Return [X, Y] of the center of cell containing provided text 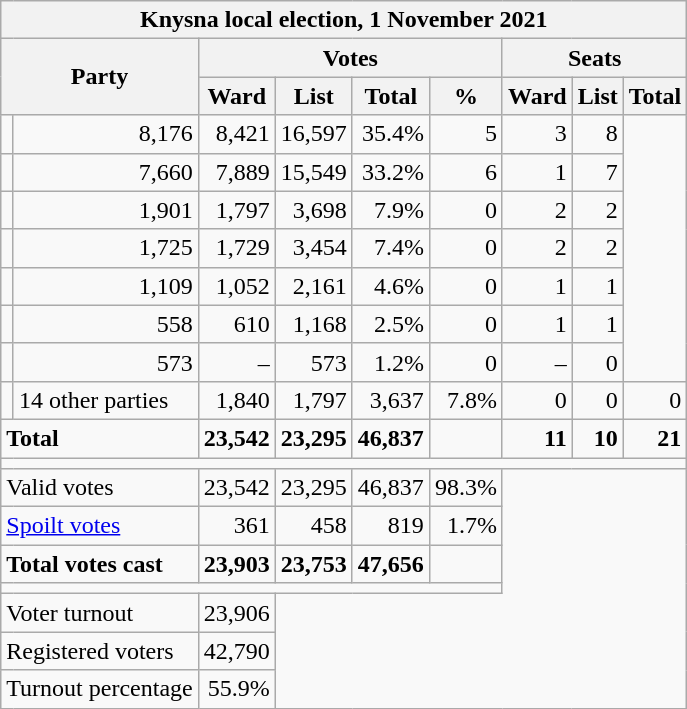
Turnout percentage [100, 689]
Seats [594, 58]
5 [466, 134]
Spoilt votes [100, 526]
Votes [350, 58]
6 [466, 172]
1.2% [390, 362]
3,637 [390, 400]
98.3% [466, 488]
819 [390, 526]
7.4% [390, 248]
8,176 [106, 134]
7 [598, 172]
7.8% [466, 400]
8,421 [236, 134]
361 [236, 526]
4.6% [390, 286]
2.5% [390, 324]
Total votes cast [100, 564]
3,698 [314, 210]
3 [537, 134]
1,840 [236, 400]
1,052 [236, 286]
15,549 [314, 172]
1,901 [106, 210]
1,725 [106, 248]
11 [537, 438]
21 [655, 438]
1.7% [466, 526]
2,161 [314, 286]
1,729 [236, 248]
458 [314, 526]
47,656 [390, 564]
Valid votes [100, 488]
610 [236, 324]
7,660 [106, 172]
33.2% [390, 172]
8 [598, 134]
42,790 [236, 651]
23,906 [236, 613]
1,109 [106, 286]
14 other parties [106, 400]
% [466, 96]
35.4% [390, 134]
Knysna local election, 1 November 2021 [344, 20]
7,889 [236, 172]
558 [106, 324]
3,454 [314, 248]
10 [598, 438]
55.9% [236, 689]
Voter turnout [100, 613]
Registered voters [100, 651]
16,597 [314, 134]
1,168 [314, 324]
23,753 [314, 564]
Party [100, 77]
7.9% [390, 210]
23,903 [236, 564]
